Identify which cell holds the provided text, then report its (X, Y) central coordinate. 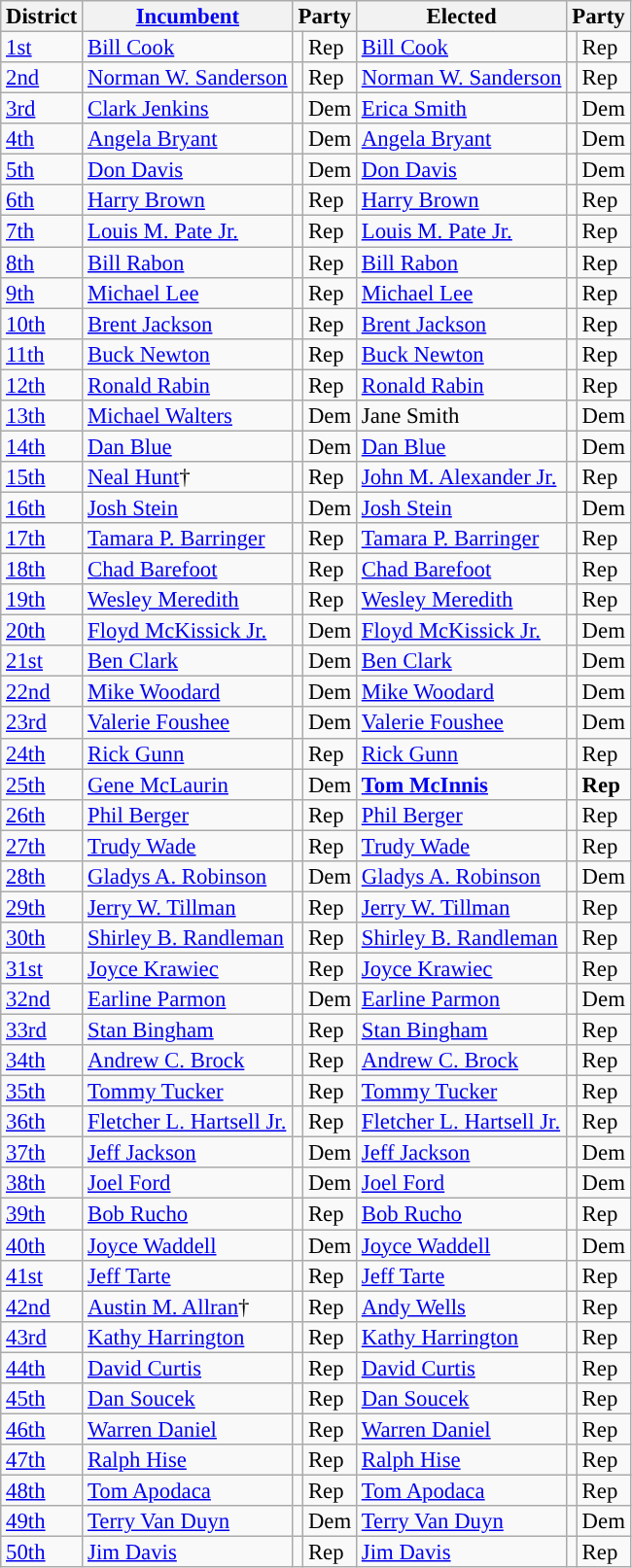
23rd (42, 723)
41st (42, 1275)
Michael Walters (188, 416)
46th (42, 1429)
4th (42, 139)
11th (42, 354)
29th (42, 907)
18th (42, 570)
Elected (461, 17)
14th (42, 446)
16th (42, 507)
26th (42, 815)
20th (42, 631)
45th (42, 1399)
39th (42, 1214)
Erica Smith (461, 109)
40th (42, 1245)
John M. Alexander Jr. (461, 477)
10th (42, 324)
13th (42, 416)
42nd (42, 1307)
47th (42, 1460)
Clark Jenkins (188, 109)
28th (42, 877)
50th (42, 1552)
48th (42, 1490)
3rd (42, 109)
5th (42, 170)
Gene McLaurin (188, 784)
32nd (42, 999)
19th (42, 600)
Jane Smith (461, 416)
12th (42, 385)
7th (42, 231)
31st (42, 968)
Neal Hunt† (188, 477)
37th (42, 1153)
49th (42, 1521)
30th (42, 938)
44th (42, 1368)
Tom McInnis (461, 784)
1st (42, 48)
34th (42, 1061)
33rd (42, 1030)
Incumbent (188, 17)
17th (42, 539)
9th (42, 293)
21st (42, 661)
27th (42, 846)
6th (42, 200)
24th (42, 753)
Andy Wells (461, 1307)
35th (42, 1092)
38th (42, 1184)
15th (42, 477)
22nd (42, 692)
Austin M. Allran† (188, 1307)
25th (42, 784)
36th (42, 1122)
District (42, 17)
2nd (42, 78)
8th (42, 262)
43rd (42, 1337)
